Locate the cell with the specified text and output its (x, y) center coordinate. 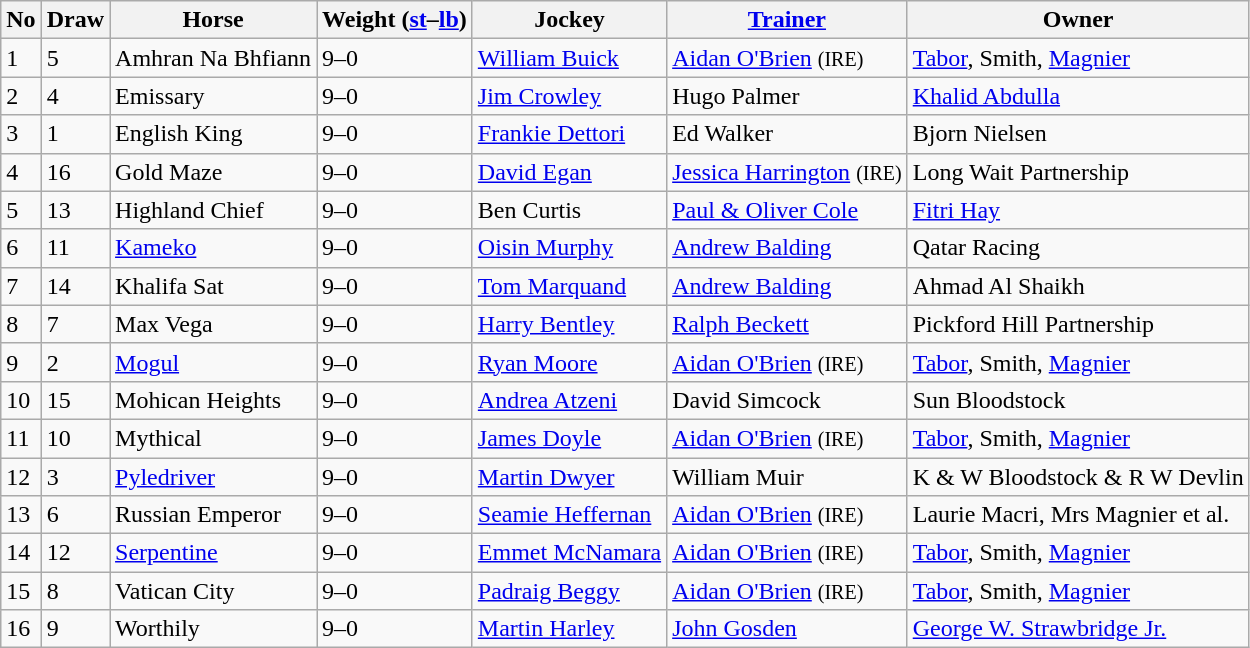
Martin Dwyer (569, 477)
Ed Walker (788, 134)
Fitri Hay (1078, 210)
Trainer (788, 20)
Horse (214, 20)
Qatar Racing (1078, 248)
Weight (st–lb) (395, 20)
William Buick (569, 58)
Khalid Abdulla (1078, 96)
Ahmad Al Shaikh (1078, 286)
Padraig Beggy (569, 591)
Russian Emperor (214, 515)
Ryan Moore (569, 362)
Ben Curtis (569, 210)
Worthily (214, 629)
Emmet McNamara (569, 553)
George W. Strawbridge Jr. (1078, 629)
Jessica Harrington (IRE) (788, 172)
Serpentine (214, 553)
Owner (1078, 20)
Paul & Oliver Cole (788, 210)
David Egan (569, 172)
Draw (75, 20)
Pickford Hill Partnership (1078, 324)
Max Vega (214, 324)
Frankie Dettori (569, 134)
Sun Bloodstock (1078, 400)
Mogul (214, 362)
Jim Crowley (569, 96)
Kameko (214, 248)
Mohican Heights (214, 400)
English King (214, 134)
Harry Bentley (569, 324)
No (21, 20)
James Doyle (569, 438)
David Simcock (788, 400)
Laurie Macri, Mrs Magnier et al. (1078, 515)
Tom Marquand (569, 286)
Mythical (214, 438)
Amhran Na Bhfiann (214, 58)
Oisin Murphy (569, 248)
Jockey (569, 20)
John Gosden (788, 629)
Emissary (214, 96)
Hugo Palmer (788, 96)
Martin Harley (569, 629)
William Muir (788, 477)
Gold Maze (214, 172)
Seamie Heffernan (569, 515)
Highland Chief (214, 210)
Long Wait Partnership (1078, 172)
K & W Bloodstock & R W Devlin (1078, 477)
Pyledriver (214, 477)
Vatican City (214, 591)
Andrea Atzeni (569, 400)
Ralph Beckett (788, 324)
Khalifa Sat (214, 286)
Bjorn Nielsen (1078, 134)
